Capture the cell that displays the provided text and extract its (X, Y) central coordinate. 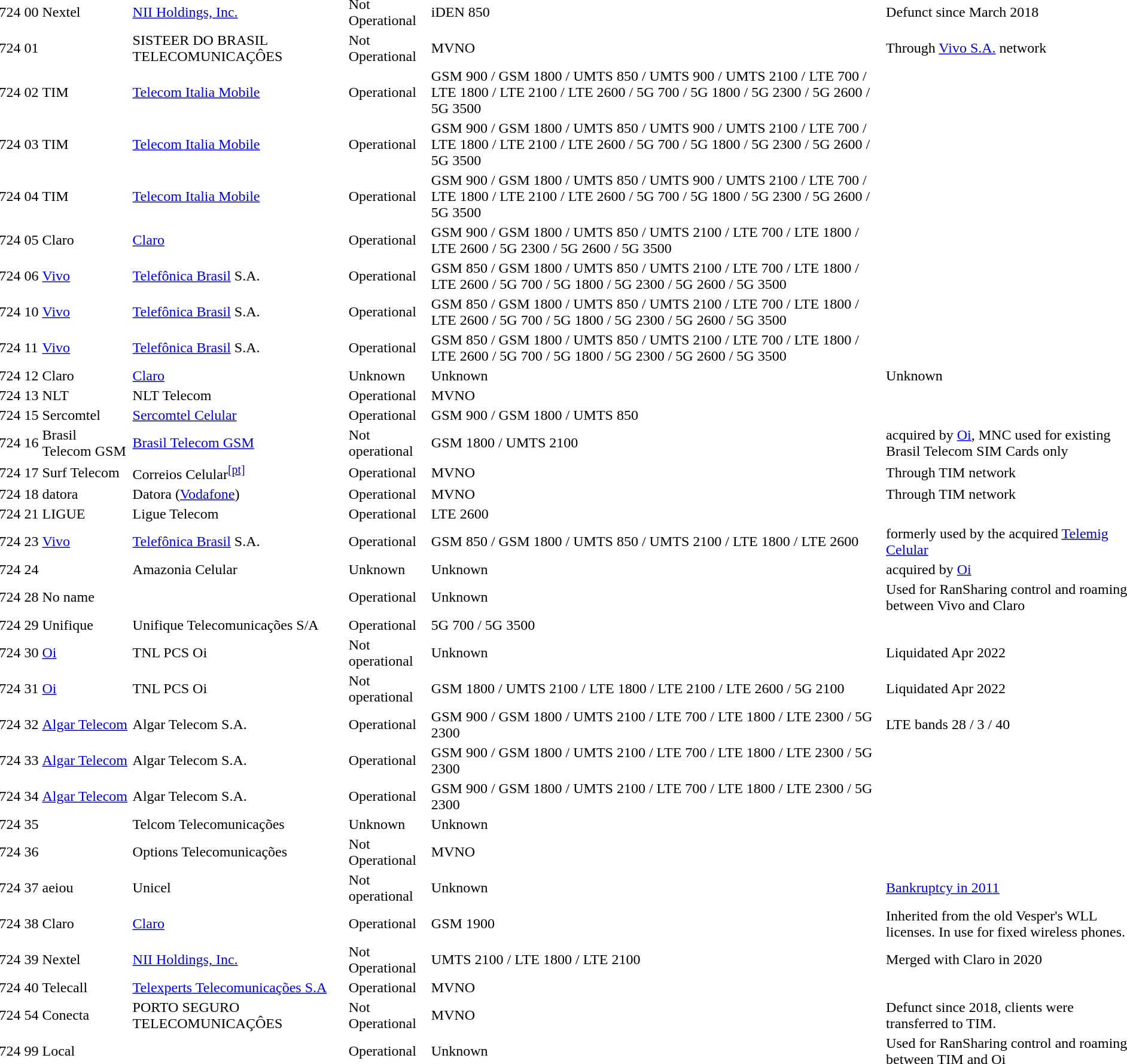
05 (31, 240)
03 (31, 144)
54 (31, 1016)
UMTS 2100 / LTE 1800 / LTE 2100 (657, 959)
36 (31, 852)
33 (31, 761)
13 (31, 395)
GSM 1800 / UMTS 2100 (657, 443)
40 (31, 987)
Unifique Telecomunicações S/A (239, 625)
Telcom Telecomunicações (239, 824)
Sercomtel (86, 415)
02 (31, 92)
Sercomtel Celular (239, 415)
28 (31, 597)
Unicel (239, 888)
Unifique (86, 625)
aeiou (86, 888)
5G 700 / 5G 3500 (657, 625)
NLT (86, 395)
15 (31, 415)
NII Holdings, Inc. (239, 959)
10 (31, 312)
29 (31, 625)
18 (31, 494)
Conecta (86, 1016)
12 (31, 376)
SISTEER DO BRASIL TELECOMUNICAÇÔES (239, 48)
Amazonia Celular (239, 569)
39 (31, 959)
GSM 1800 / UMTS 2100 / LTE 1800 / LTE 2100 / LTE 2600 / 5G 2100 (657, 689)
NLT Telecom (239, 395)
31 (31, 689)
32 (31, 725)
24 (31, 569)
GSM 1900 (657, 923)
Datora (Vodafone) (239, 494)
Telexperts Telecomunicações S.A (239, 987)
37 (31, 888)
Telecall (86, 987)
Options Telecomunicações (239, 852)
Nextel (86, 959)
PORTO SEGURO TELECOMUNICAÇÔES (239, 1016)
GSM 850 / GSM 1800 / UMTS 850 / UMTS 2100 / LTE 1800 / LTE 2600 (657, 542)
23 (31, 542)
38 (31, 923)
06 (31, 276)
35 (31, 824)
No name (86, 597)
04 (31, 196)
30 (31, 653)
Correios Celular[pt] (239, 472)
34 (31, 797)
Ligue Telecom (239, 514)
LTE 2600 (657, 514)
11 (31, 348)
GSM 900 / GSM 1800 / UMTS 850 (657, 415)
17 (31, 472)
01 (31, 48)
GSM 900 / GSM 1800 / UMTS 850 / UMTS 2100 / LTE 700 / LTE 1800 / LTE 2600 / 5G 2300 / 5G 2600 / 5G 3500 (657, 240)
Surf Telecom (86, 472)
16 (31, 443)
21 (31, 514)
LIGUE (86, 514)
datora (86, 494)
